Find where the given text appears and provide that cell's center as (X, Y) coordinate. 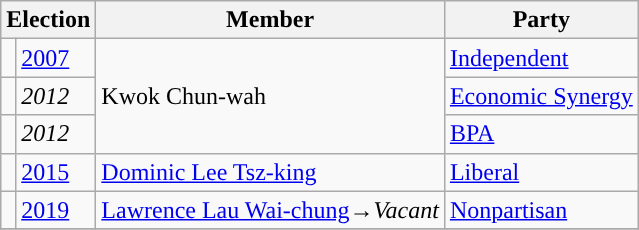
Nonpartisan (541, 210)
Economic Synergy (541, 96)
Kwok Chun-wah (270, 96)
Dominic Lee Tsz-king (270, 172)
Election (48, 20)
BPA (541, 134)
2015 (56, 172)
Independent (541, 58)
Lawrence Lau Wai-chung→Vacant (270, 210)
Party (541, 20)
Member (270, 20)
2007 (56, 58)
2019 (56, 210)
Liberal (541, 172)
